Output the (x, y) coordinate of the center of the cell containing the given text.  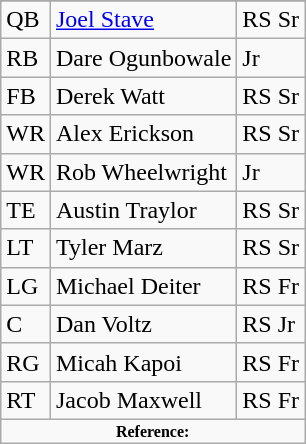
Reference: (153, 431)
LG (26, 286)
Joel Stave (143, 20)
RB (26, 58)
Austin Traylor (143, 210)
FB (26, 96)
Micah Kapoi (143, 362)
Jacob Maxwell (143, 400)
C (26, 324)
QB (26, 20)
Rob Wheelwright (143, 172)
RS Jr (271, 324)
RT (26, 400)
Dan Voltz (143, 324)
TE (26, 210)
Michael Deiter (143, 286)
Alex Erickson (143, 134)
Dare Ogunbowale (143, 58)
Derek Watt (143, 96)
LT (26, 248)
RG (26, 362)
Tyler Marz (143, 248)
